Return (x, y) of the center of cell containing provided text 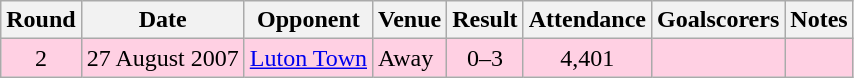
Opponent (308, 20)
Venue (410, 20)
4,401 (587, 58)
Attendance (587, 20)
Goalscorers (718, 20)
0–3 (485, 58)
Round (41, 20)
Result (485, 20)
Luton Town (308, 58)
Date (162, 20)
Notes (819, 20)
2 (41, 58)
Away (410, 58)
27 August 2007 (162, 58)
